Scan for the cell matching the given text and deliver its [X, Y] coordinate at center. 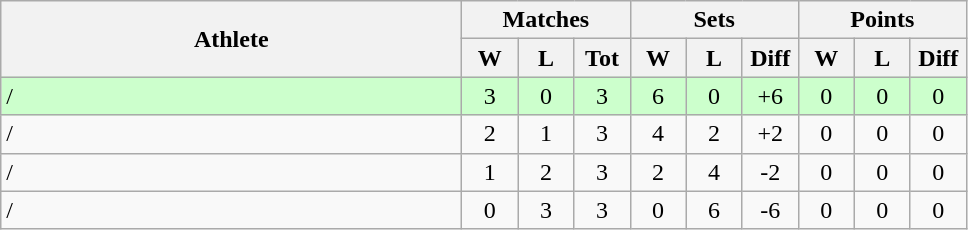
Athlete [232, 39]
-2 [770, 172]
Sets [714, 20]
Matches [546, 20]
-6 [770, 210]
+6 [770, 96]
Tot [602, 58]
+2 [770, 134]
Points [882, 20]
